Search for the cell housing the specified text and yield its (X, Y) center coordinate. 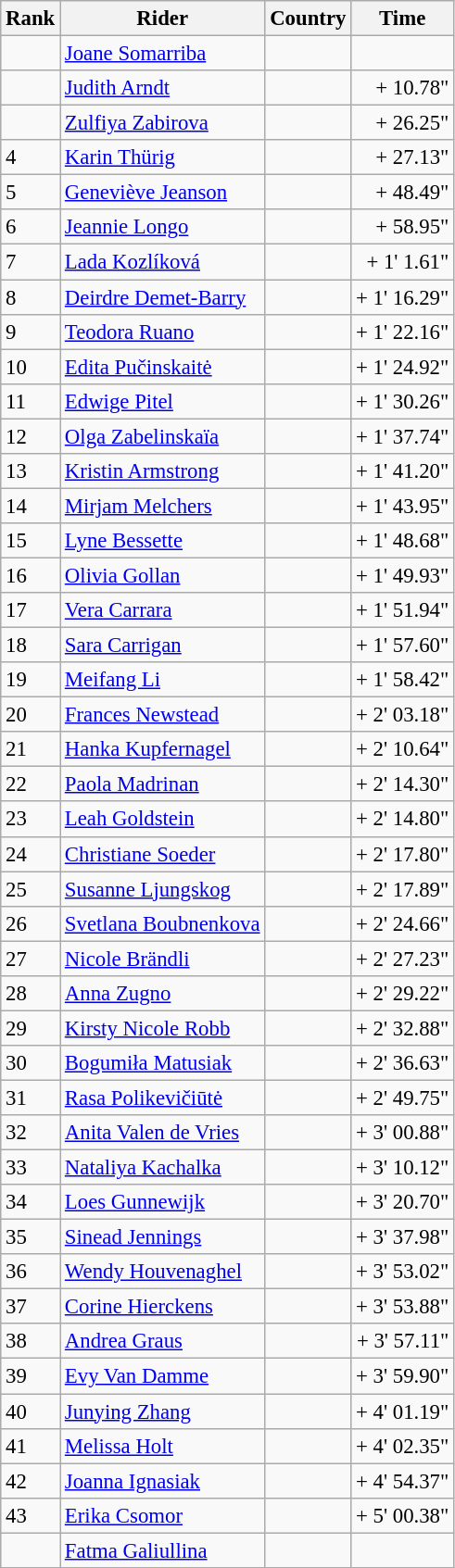
Geneviève Jeanson (163, 193)
+ 3' 59.90" (402, 1376)
+ 2' 17.80" (402, 854)
+ 2' 24.66" (402, 923)
+ 2' 29.22" (402, 994)
Jeannie Longo (163, 227)
Anita Valen de Vries (163, 1133)
Hanka Kupfernagel (163, 749)
Andrea Graus (163, 1342)
+ 1' 49.93" (402, 575)
+ 2' 32.88" (402, 1028)
+ 1' 43.95" (402, 506)
+ 1' 58.42" (402, 680)
Sara Carrigan (163, 646)
Junying Zhang (163, 1411)
Frances Newstead (163, 715)
Deirdre Demet-Barry (163, 297)
31 (31, 1098)
+ 4' 01.19" (402, 1411)
10 (31, 367)
Paola Madrinan (163, 784)
+ 26.25" (402, 123)
Edwige Pitel (163, 401)
Rasa Polikevičiūtė (163, 1098)
24 (31, 854)
+ 1' 51.94" (402, 610)
Time (402, 19)
Meifang Li (163, 680)
+ 3' 37.98" (402, 1237)
+ 27.13" (402, 157)
20 (31, 715)
+ 10.78" (402, 88)
17 (31, 610)
+ 2' 17.89" (402, 889)
Kirsty Nicole Robb (163, 1028)
Susanne Ljungskog (163, 889)
21 (31, 749)
Vera Carrara (163, 610)
Svetlana Boubnenkova (163, 923)
+ 1' 48.68" (402, 541)
+ 2' 10.64" (402, 749)
+ 3' 57.11" (402, 1342)
Mirjam Melchers (163, 506)
5 (31, 193)
43 (31, 1515)
Evy Van Damme (163, 1376)
+ 2' 14.30" (402, 784)
23 (31, 820)
Nicole Brändli (163, 959)
Kristin Armstrong (163, 471)
+ 3' 53.88" (402, 1307)
Erika Csomor (163, 1515)
+ 1' 41.20" (402, 471)
Sinead Jennings (163, 1237)
+ 2' 14.80" (402, 820)
7 (31, 262)
29 (31, 1028)
Lada Kozlíková (163, 262)
Teodora Ruano (163, 332)
Melissa Holt (163, 1446)
15 (31, 541)
14 (31, 506)
Lyne Bessette (163, 541)
Joanna Ignasiak (163, 1481)
12 (31, 436)
30 (31, 1063)
19 (31, 680)
8 (31, 297)
+ 3' 20.70" (402, 1202)
Loes Gunnewijk (163, 1202)
4 (31, 157)
25 (31, 889)
+ 1' 1.61" (402, 262)
Nataliya Kachalka (163, 1168)
Leah Goldstein (163, 820)
Rider (163, 19)
Rank (31, 19)
Wendy Houvenaghel (163, 1272)
27 (31, 959)
+ 4' 02.35" (402, 1446)
+ 4' 54.37" (402, 1481)
Karin Thürig (163, 157)
+ 1' 57.60" (402, 646)
41 (31, 1446)
Corine Hierckens (163, 1307)
26 (31, 923)
42 (31, 1481)
Olga Zabelinskaïa (163, 436)
33 (31, 1168)
11 (31, 401)
+ 5' 00.38" (402, 1515)
18 (31, 646)
39 (31, 1376)
Bogumiła Matusiak (163, 1063)
35 (31, 1237)
38 (31, 1342)
+ 3' 00.88" (402, 1133)
+ 2' 27.23" (402, 959)
9 (31, 332)
+ 1' 24.92" (402, 367)
Joane Somarriba (163, 54)
+ 2' 49.75" (402, 1098)
Anna Zugno (163, 994)
Olivia Gollan (163, 575)
34 (31, 1202)
+ 1' 22.16" (402, 332)
Country (308, 19)
40 (31, 1411)
+ 48.49" (402, 193)
37 (31, 1307)
16 (31, 575)
13 (31, 471)
Edita Pučinskaitė (163, 367)
Fatma Galiullina (163, 1550)
32 (31, 1133)
Judith Arndt (163, 88)
+ 3' 10.12" (402, 1168)
+ 3' 53.02" (402, 1272)
6 (31, 227)
28 (31, 994)
Christiane Soeder (163, 854)
+ 58.95" (402, 227)
36 (31, 1272)
+ 2' 36.63" (402, 1063)
+ 1' 30.26" (402, 401)
Zulfiya Zabirova (163, 123)
+ 1' 16.29" (402, 297)
+ 2' 03.18" (402, 715)
+ 1' 37.74" (402, 436)
22 (31, 784)
